Pinpoint the cell where the given text exists, returning its (x, y) midpoint coordinate. 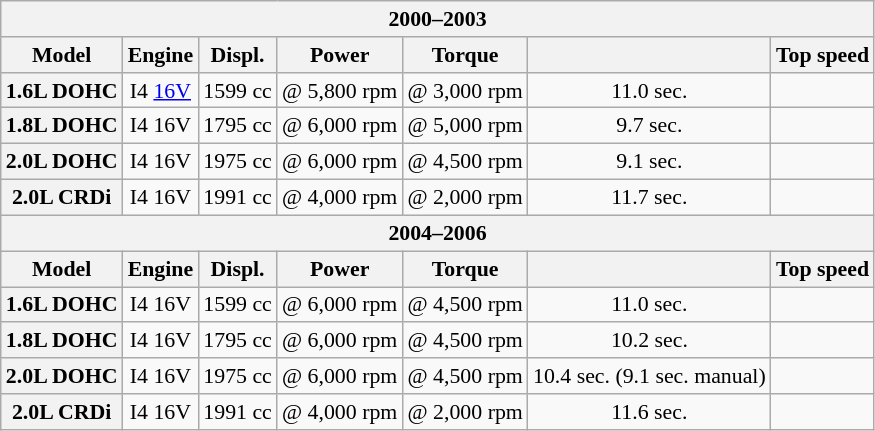
9.7 sec. (650, 125)
2004–2006 (438, 233)
11.7 sec. (650, 197)
10.2 sec. (650, 340)
@ 3,000 rpm (464, 90)
10.4 sec. (9.1 sec. manual) (650, 375)
2000–2003 (438, 18)
9.1 sec. (650, 161)
@ 5,000 rpm (464, 125)
@ 5,800 rpm (340, 90)
11.6 sec. (650, 411)
